Determine the (x, y) coordinate at the center of the cell enclosing the given text.  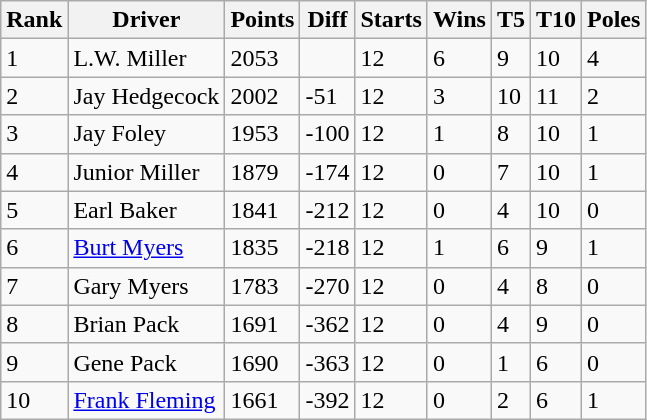
Frank Fleming (146, 400)
-392 (328, 400)
5 (34, 210)
T10 (556, 20)
Wins (459, 20)
Jay Foley (146, 134)
2053 (262, 58)
L.W. Miller (146, 58)
-363 (328, 362)
Poles (614, 20)
-212 (328, 210)
-218 (328, 248)
1841 (262, 210)
Burt Myers (146, 248)
-270 (328, 286)
-100 (328, 134)
-174 (328, 172)
Rank (34, 20)
-51 (328, 96)
Earl Baker (146, 210)
1879 (262, 172)
1690 (262, 362)
Driver (146, 20)
1783 (262, 286)
Points (262, 20)
11 (556, 96)
1953 (262, 134)
Brian Pack (146, 324)
Gene Pack (146, 362)
Jay Hedgecock (146, 96)
-362 (328, 324)
2002 (262, 96)
T5 (510, 20)
Junior Miller (146, 172)
1835 (262, 248)
1691 (262, 324)
Gary Myers (146, 286)
Starts (391, 20)
1661 (262, 400)
Diff (328, 20)
